Pinpoint the cell where the given text exists, returning its [X, Y] midpoint coordinate. 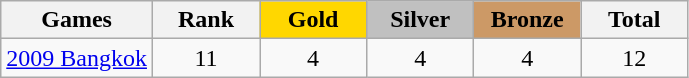
12 [634, 58]
Gold [314, 20]
11 [206, 58]
Bronze [528, 20]
2009 Bangkok [77, 58]
Silver [420, 20]
Games [77, 20]
Total [634, 20]
Rank [206, 20]
